Scan for the cell matching the given text and deliver its (X, Y) coordinate at center. 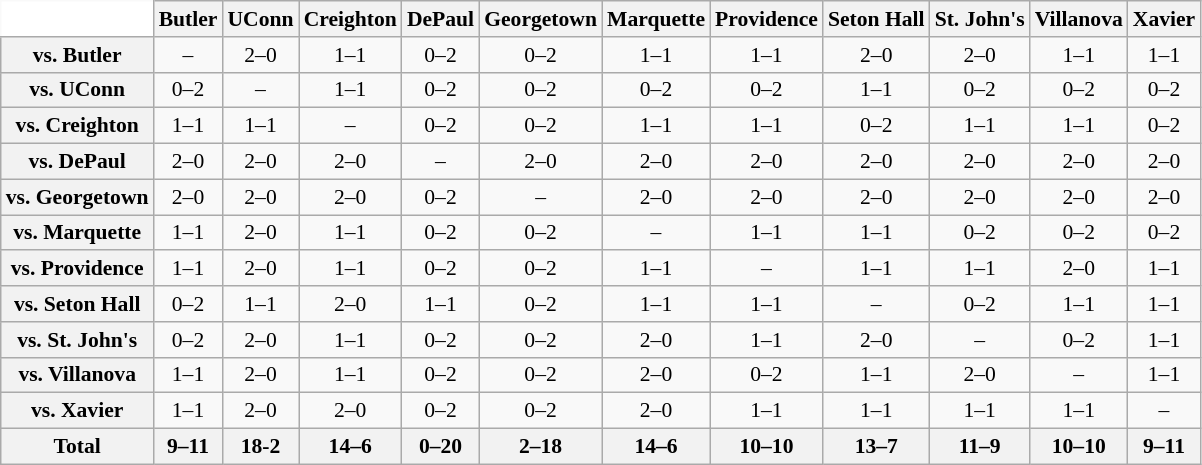
0–20 (440, 447)
Total (78, 447)
DePaul (440, 19)
vs. DePaul (78, 162)
18-2 (260, 447)
UConn (260, 19)
Xavier (1164, 19)
vs. Butler (78, 55)
Marquette (656, 19)
11–9 (980, 447)
13–7 (876, 447)
vs. Xavier (78, 411)
2–18 (540, 447)
Creighton (350, 19)
vs. St. John's (78, 340)
vs. Villanova (78, 375)
Butler (188, 19)
vs. Seton Hall (78, 304)
vs. UConn (78, 90)
Villanova (1079, 19)
vs. Marquette (78, 233)
Georgetown (540, 19)
vs. Providence (78, 269)
vs. Georgetown (78, 197)
St. John's (980, 19)
vs. Creighton (78, 126)
Seton Hall (876, 19)
Providence (766, 19)
